Extract the [x, y] coordinate from the center of the cell holding the provided text.  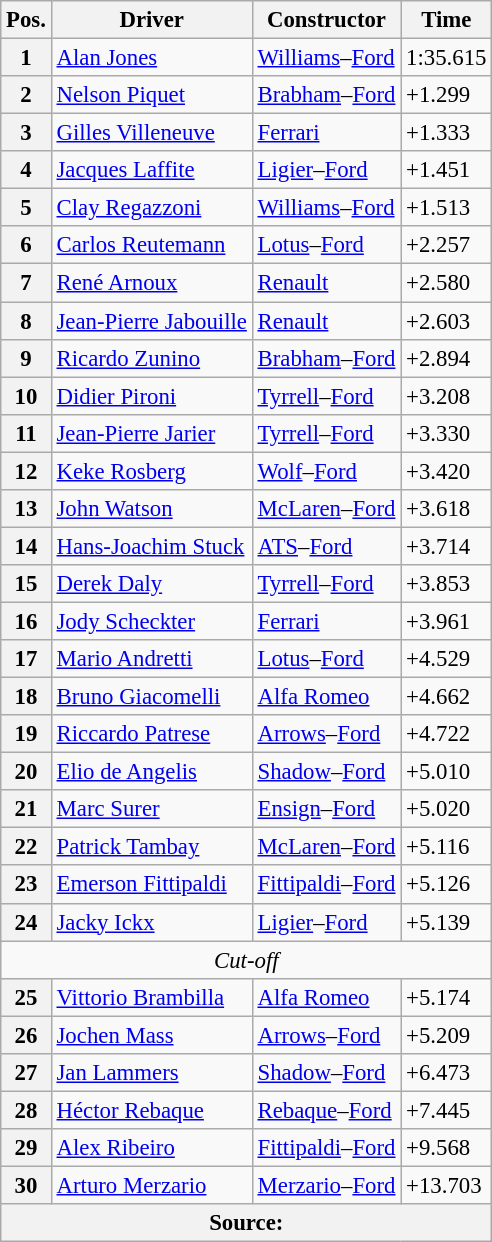
Didier Pironi [152, 396]
+5.209 [446, 1035]
7 [26, 283]
+2.257 [446, 245]
14 [26, 546]
1 [26, 58]
ATS–Ford [326, 546]
Jean-Pierre Jabouille [152, 321]
Alex Ribeiro [152, 1148]
+5.020 [446, 809]
2 [26, 95]
+3.208 [446, 396]
21 [26, 809]
Jacky Ickx [152, 922]
+2.894 [446, 358]
Bruno Giacomelli [152, 697]
+4.662 [446, 697]
3 [26, 133]
30 [26, 1185]
Jacques Laffite [152, 170]
23 [26, 885]
+5.139 [446, 922]
25 [26, 997]
10 [26, 396]
Ensign–Ford [326, 809]
+5.174 [446, 997]
+3.853 [446, 584]
+1.513 [446, 208]
Riccardo Patrese [152, 734]
Patrick Tambay [152, 847]
+7.445 [446, 1110]
+1.299 [446, 95]
Merzario–Ford [326, 1185]
Emerson Fittipaldi [152, 885]
+4.722 [446, 734]
6 [26, 245]
+3.618 [446, 509]
Jan Lammers [152, 1073]
+5.126 [446, 885]
1:35.615 [446, 58]
19 [26, 734]
Clay Regazzoni [152, 208]
+13.703 [446, 1185]
John Watson [152, 509]
17 [26, 659]
Vittorio Brambilla [152, 997]
Marc Surer [152, 809]
+1.333 [446, 133]
+2.603 [446, 321]
27 [26, 1073]
Keke Rosberg [152, 471]
Wolf–Ford [326, 471]
Pos. [26, 20]
Alan Jones [152, 58]
12 [26, 471]
11 [26, 433]
Carlos Reutemann [152, 245]
Jean-Pierre Jarier [152, 433]
+3.330 [446, 433]
Jochen Mass [152, 1035]
René Arnoux [152, 283]
+6.473 [446, 1073]
+5.116 [446, 847]
9 [26, 358]
16 [26, 621]
4 [26, 170]
Héctor Rebaque [152, 1110]
+1.451 [446, 170]
+9.568 [446, 1148]
+2.580 [446, 283]
Driver [152, 20]
+5.010 [446, 772]
Jody Scheckter [152, 621]
13 [26, 509]
Constructor [326, 20]
15 [26, 584]
+4.529 [446, 659]
+3.714 [446, 546]
Hans-Joachim Stuck [152, 546]
Arturo Merzario [152, 1185]
28 [26, 1110]
Elio de Angelis [152, 772]
22 [26, 847]
Cut-off [246, 960]
Ricardo Zunino [152, 358]
Source: [246, 1223]
Rebaque–Ford [326, 1110]
+3.961 [446, 621]
24 [26, 922]
Mario Andretti [152, 659]
26 [26, 1035]
18 [26, 697]
+3.420 [446, 471]
Derek Daly [152, 584]
20 [26, 772]
5 [26, 208]
8 [26, 321]
Nelson Piquet [152, 95]
Gilles Villeneuve [152, 133]
Time [446, 20]
29 [26, 1148]
